Provide the [X, Y] coordinate of the cell's center where the given text is located.  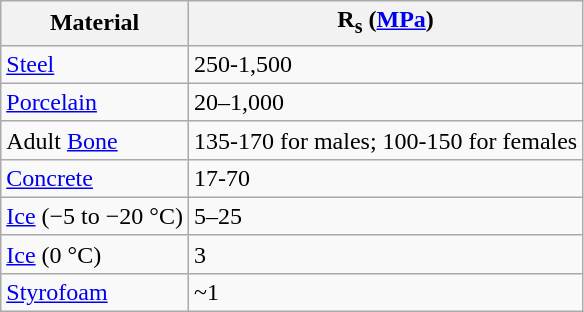
Rs (MPa) [385, 23]
20–1,000 [385, 102]
Concrete [95, 178]
Ice (−5 to −20 °C) [95, 216]
250-1,500 [385, 64]
Styrofoam [95, 292]
135-170 for males; 100-150 for females [385, 140]
Material [95, 23]
Ice (0 °C) [95, 254]
3 [385, 254]
~1 [385, 292]
Porcelain [95, 102]
Steel [95, 64]
Adult Bone [95, 140]
17-70 [385, 178]
5–25 [385, 216]
